Return the [x, y] coordinate for the center point of the cell that contains the specified text.  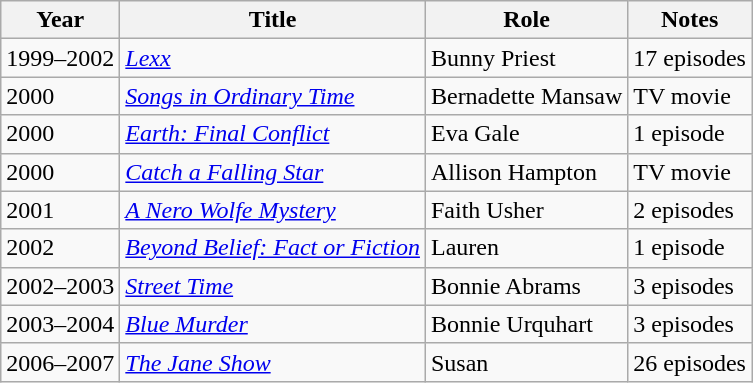
Street Time [273, 286]
Susan [526, 362]
Bonnie Abrams [526, 286]
Earth: Final Conflict [273, 134]
2001 [60, 210]
26 episodes [690, 362]
2006–2007 [60, 362]
17 episodes [690, 58]
Faith Usher [526, 210]
Notes [690, 20]
Lexx [273, 58]
Bonnie Urquhart [526, 324]
2002–2003 [60, 286]
Songs in Ordinary Time [273, 96]
2003–2004 [60, 324]
Bernadette Mansaw [526, 96]
Beyond Belief: Fact or Fiction [273, 248]
Title [273, 20]
1999–2002 [60, 58]
Eva Gale [526, 134]
The Jane Show [273, 362]
Role [526, 20]
Blue Murder [273, 324]
Allison Hampton [526, 172]
Year [60, 20]
2 episodes [690, 210]
Bunny Priest [526, 58]
2002 [60, 248]
A Nero Wolfe Mystery [273, 210]
Lauren [526, 248]
Catch a Falling Star [273, 172]
